From the cell containing the given text, extract its center point as (x, y) coordinate. 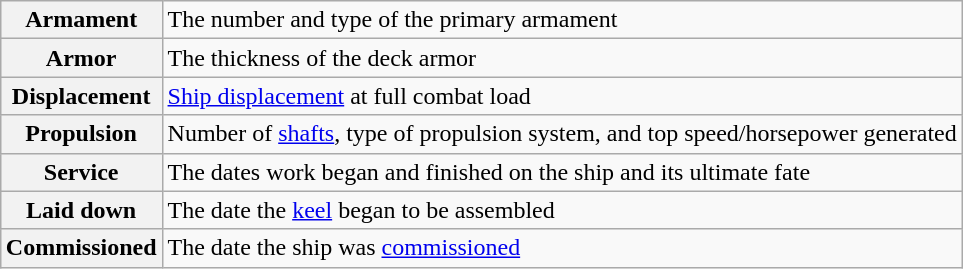
Ship displacement at full combat load (562, 96)
The date the ship was commissioned (562, 248)
The number and type of the primary armament (562, 20)
Propulsion (81, 134)
Laid down (81, 210)
Displacement (81, 96)
The dates work began and finished on the ship and its ultimate fate (562, 172)
Number of shafts, type of propulsion system, and top speed/horsepower generated (562, 134)
Armament (81, 20)
Armor (81, 58)
Service (81, 172)
Commissioned (81, 248)
The thickness of the deck armor (562, 58)
The date the keel began to be assembled (562, 210)
